Locate the cell with the specified text and output its (X, Y) center coordinate. 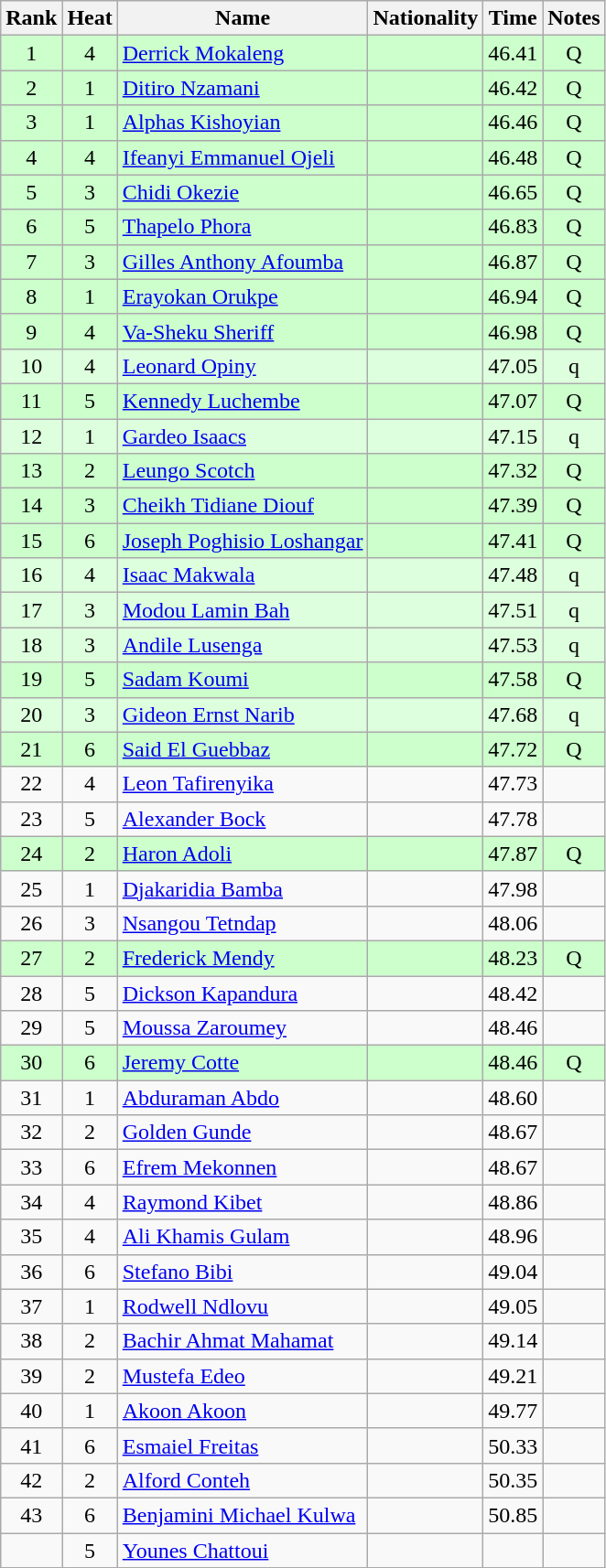
33 (31, 1167)
46.48 (513, 157)
Younes Chattoui (243, 1551)
Bachir Ahmat Mahamat (243, 1341)
Rank (31, 18)
50.35 (513, 1480)
47.98 (513, 888)
37 (31, 1306)
49.21 (513, 1376)
49.04 (513, 1272)
Thapelo Phora (243, 227)
20 (31, 714)
46.46 (513, 123)
42 (31, 1480)
Sadam Koumi (243, 680)
34 (31, 1202)
47.05 (513, 366)
13 (31, 471)
Alford Conteh (243, 1480)
Haron Adoli (243, 854)
Said El Guebbaz (243, 749)
Benjamini Michael Kulwa (243, 1515)
28 (31, 993)
49.77 (513, 1411)
Moussa Zaroumey (243, 1028)
47.78 (513, 819)
48.23 (513, 958)
Andile Lusenga (243, 645)
25 (31, 888)
Ifeanyi Emmanuel Ojeli (243, 157)
Frederick Mendy (243, 958)
Efrem Mekonnen (243, 1167)
Nationality (426, 18)
9 (31, 331)
Abduraman Abdo (243, 1098)
Raymond Kibet (243, 1202)
Leonard Opiny (243, 366)
46.98 (513, 331)
15 (31, 541)
Rodwell Ndlovu (243, 1306)
46.42 (513, 88)
48.42 (513, 993)
48.60 (513, 1098)
Leungo Scotch (243, 471)
47.48 (513, 575)
46.41 (513, 53)
47.07 (513, 401)
14 (31, 506)
Heat (90, 18)
46.87 (513, 262)
Isaac Makwala (243, 575)
39 (31, 1376)
Leon Tafirenyika (243, 784)
32 (31, 1133)
47.68 (513, 714)
47.87 (513, 854)
38 (31, 1341)
35 (31, 1237)
26 (31, 923)
Alphas Kishoyian (243, 123)
36 (31, 1272)
29 (31, 1028)
Notes (574, 18)
48.06 (513, 923)
Ditiro Nzamani (243, 88)
48.86 (513, 1202)
12 (31, 436)
Nsangou Tetndap (243, 923)
47.73 (513, 784)
47.41 (513, 541)
Dickson Kapandura (243, 993)
17 (31, 610)
46.94 (513, 296)
Chidi Okezie (243, 192)
47.51 (513, 610)
Derrick Mokaleng (243, 53)
30 (31, 1063)
22 (31, 784)
18 (31, 645)
Golden Gunde (243, 1133)
Gardeo Isaacs (243, 436)
Alexander Bock (243, 819)
47.32 (513, 471)
41 (31, 1445)
24 (31, 854)
40 (31, 1411)
47.53 (513, 645)
Ali Khamis Gulam (243, 1237)
Cheikh Tidiane Diouf (243, 506)
47.72 (513, 749)
48.96 (513, 1237)
49.14 (513, 1341)
47.15 (513, 436)
Gideon Ernst Narib (243, 714)
27 (31, 958)
Mustefa Edeo (243, 1376)
16 (31, 575)
21 (31, 749)
19 (31, 680)
Jeremy Cotte (243, 1063)
Kennedy Luchembe (243, 401)
Time (513, 18)
31 (31, 1098)
49.05 (513, 1306)
Joseph Poghisio Loshangar (243, 541)
Akoon Akoon (243, 1411)
47.39 (513, 506)
10 (31, 366)
Erayokan Orukpe (243, 296)
11 (31, 401)
Stefano Bibi (243, 1272)
50.33 (513, 1445)
Esmaiel Freitas (243, 1445)
8 (31, 296)
46.65 (513, 192)
Va-Sheku Sheriff (243, 331)
46.83 (513, 227)
Gilles Anthony Afoumba (243, 262)
Modou Lamin Bah (243, 610)
50.85 (513, 1515)
47.58 (513, 680)
Name (243, 18)
7 (31, 262)
43 (31, 1515)
Djakaridia Bamba (243, 888)
23 (31, 819)
